From the cell containing the given text, extract its center point as [X, Y] coordinate. 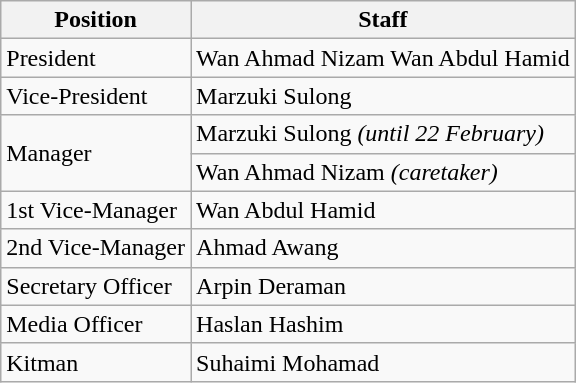
Haslan Hashim [384, 324]
President [96, 58]
1st Vice-Manager [96, 210]
Marzuki Sulong (until 22 February) [384, 134]
Suhaimi Mohamad [384, 362]
Arpin Deraman [384, 286]
2nd Vice-Manager [96, 248]
Wan Ahmad Nizam (caretaker) [384, 172]
Marzuki Sulong [384, 96]
Vice-President [96, 96]
Wan Abdul Hamid [384, 210]
Manager [96, 153]
Kitman [96, 362]
Position [96, 20]
Ahmad Awang [384, 248]
Media Officer [96, 324]
Staff [384, 20]
Wan Ahmad Nizam Wan Abdul Hamid [384, 58]
Secretary Officer [96, 286]
